Provide the (X, Y) coordinate of the cell's center where the given text is located.  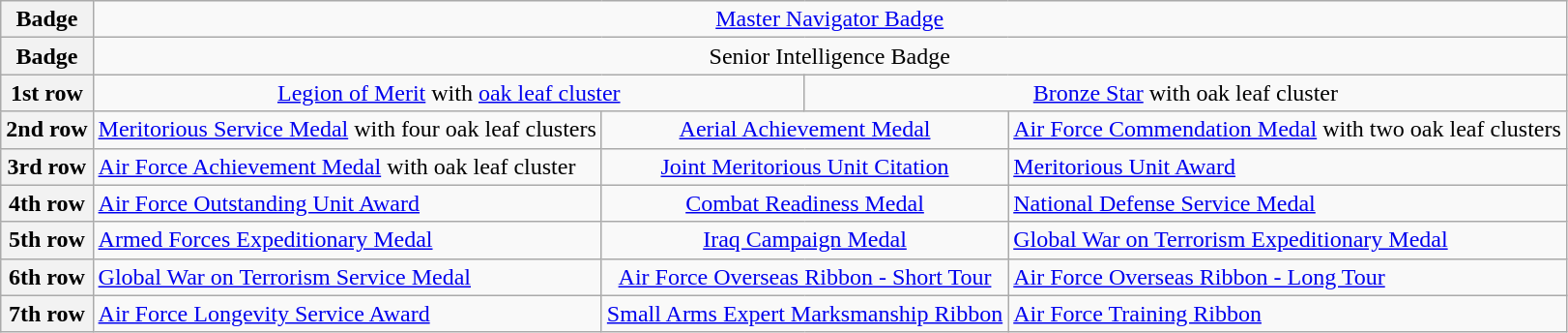
Bronze Star with oak leaf cluster (1185, 93)
6th row (46, 277)
Armed Forces Expeditionary Medal (347, 240)
Air Force Overseas Ribbon - Long Tour (1288, 277)
Aerial Achievement Medal (804, 130)
Senior Intelligence Badge (829, 56)
Global War on Terrorism Service Medal (347, 277)
Air Force Overseas Ribbon - Short Tour (804, 277)
Combat Readiness Medal (804, 203)
National Defense Service Medal (1288, 203)
Air Force Longevity Service Award (347, 314)
4th row (46, 203)
Air Force Commendation Medal with two oak leaf clusters (1288, 130)
Small Arms Expert Marksmanship Ribbon (804, 314)
Air Force Achievement Medal with oak leaf cluster (347, 166)
3rd row (46, 166)
2nd row (46, 130)
Legion of Merit with oak leaf cluster (449, 93)
Air Force Training Ribbon (1288, 314)
Joint Meritorious Unit Citation (804, 166)
Air Force Outstanding Unit Award (347, 203)
5th row (46, 240)
Iraq Campaign Medal (804, 240)
7th row (46, 314)
Meritorious Service Medal with four oak leaf clusters (347, 130)
Global War on Terrorism Expeditionary Medal (1288, 240)
Master Navigator Badge (829, 19)
1st row (46, 93)
Meritorious Unit Award (1288, 166)
